Identify which cell holds the provided text, then report its [x, y] central coordinate. 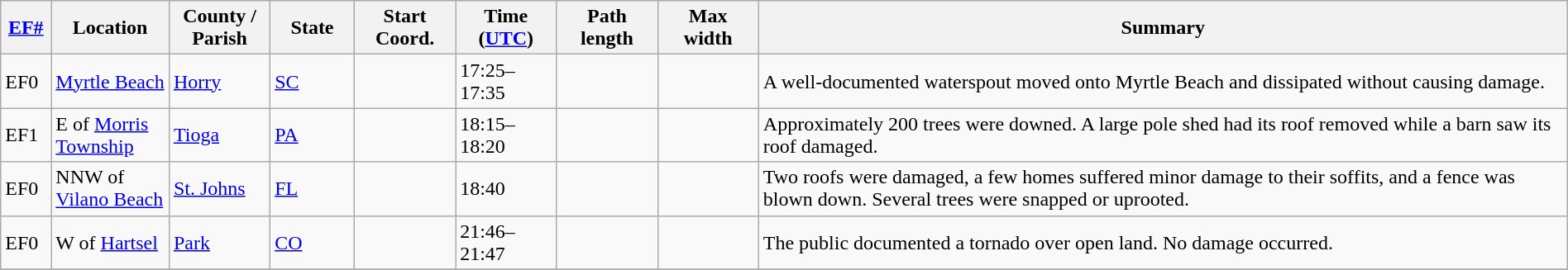
PA [313, 135]
21:46–21:47 [506, 243]
17:25–17:35 [506, 81]
NNW of Vilano Beach [111, 188]
18:15–18:20 [506, 135]
Start Coord. [404, 28]
Park [219, 243]
Path length [607, 28]
Tioga [219, 135]
The public documented a tornado over open land. No damage occurred. [1163, 243]
Approximately 200 trees were downed. A large pole shed had its roof removed while a barn saw its roof damaged. [1163, 135]
St. Johns [219, 188]
W of Hartsel [111, 243]
FL [313, 188]
E of Morris Township [111, 135]
EF1 [26, 135]
CO [313, 243]
Myrtle Beach [111, 81]
Max width [708, 28]
SC [313, 81]
County / Parish [219, 28]
Summary [1163, 28]
Time (UTC) [506, 28]
Location [111, 28]
EF# [26, 28]
A well-documented waterspout moved onto Myrtle Beach and dissipated without causing damage. [1163, 81]
Two roofs were damaged, a few homes suffered minor damage to their soffits, and a fence was blown down. Several trees were snapped or uprooted. [1163, 188]
18:40 [506, 188]
State [313, 28]
Horry [219, 81]
